Search for the cell housing the specified text and yield its [x, y] center coordinate. 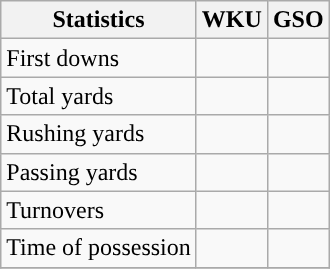
Time of possession [99, 248]
Total yards [99, 96]
WKU [232, 20]
First downs [99, 58]
Passing yards [99, 172]
Rushing yards [99, 134]
Statistics [99, 20]
Turnovers [99, 210]
GSO [298, 20]
